Search for the cell housing the specified text and yield its (x, y) center coordinate. 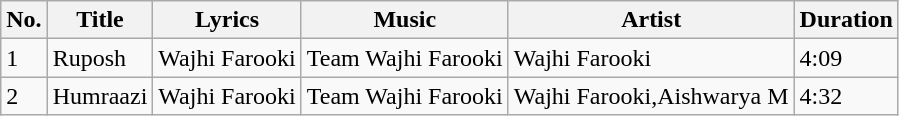
Wajhi Farooki,Aishwarya M (651, 96)
4:09 (846, 58)
2 (24, 96)
Lyrics (227, 20)
4:32 (846, 96)
Humraazi (100, 96)
1 (24, 58)
No. (24, 20)
Artist (651, 20)
Ruposh (100, 58)
Duration (846, 20)
Music (404, 20)
Title (100, 20)
